Return [X, Y] of the center of cell containing provided text 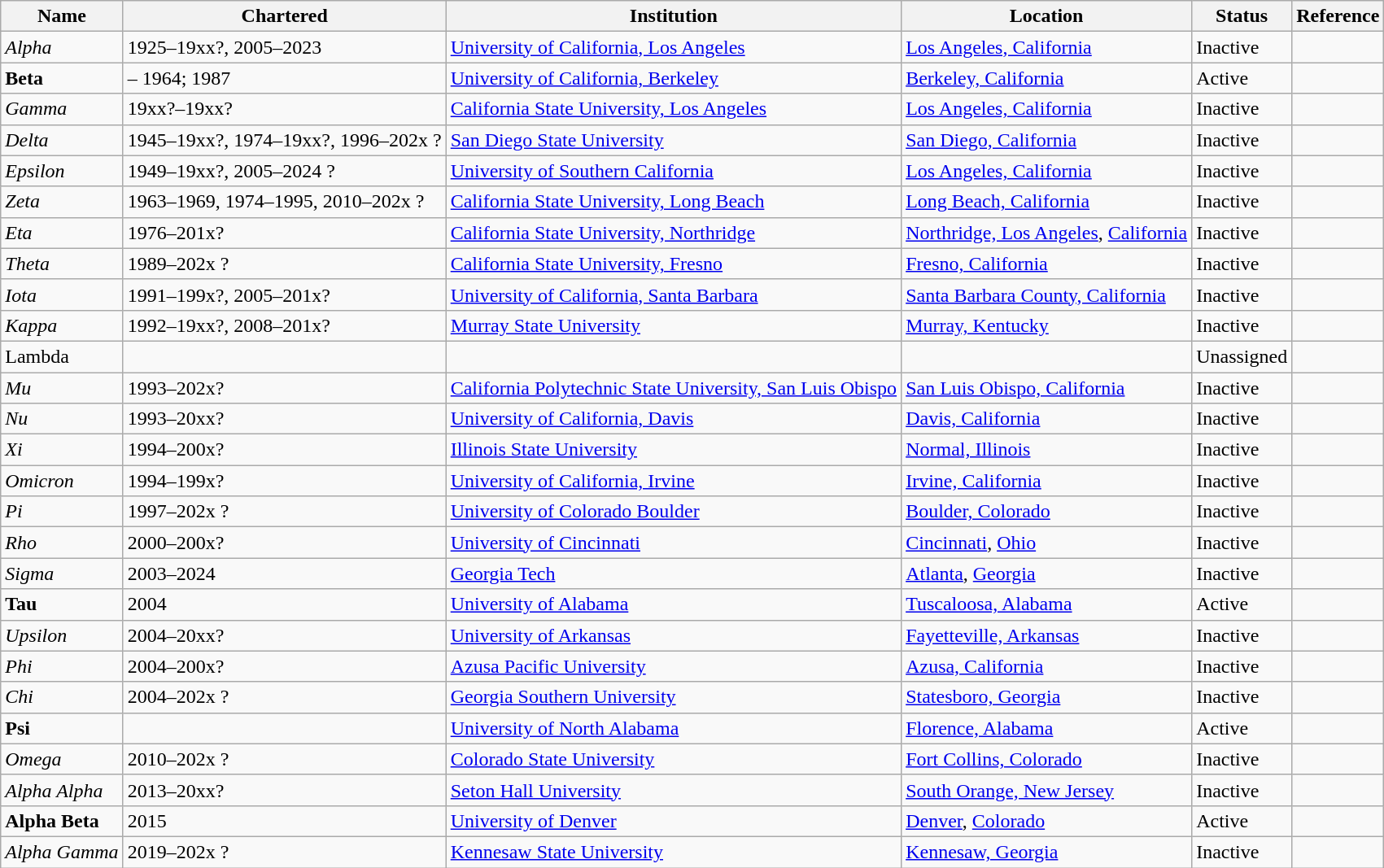
Eta [62, 233]
University of Cincinnati [674, 543]
2004–200x? [285, 666]
Iota [62, 294]
California State University, Los Angeles [674, 109]
Kennesaw, Georgia [1046, 852]
Unassigned [1242, 356]
San Diego State University [674, 140]
Theta [62, 264]
Atlanta, Georgia [1046, 574]
Northridge, Los Angeles, California [1046, 233]
Lambda [62, 356]
Normal, Illinois [1046, 450]
University of Alabama [674, 604]
2000–200x? [285, 543]
Kennesaw State University [674, 852]
Santa Barbara County, California [1046, 294]
California State University, Northridge [674, 233]
San Luis Obispo, California [1046, 388]
1976–201x? [285, 233]
19xx?–19xx? [285, 109]
Name [62, 16]
Epsilon [62, 171]
California Polytechnic State University, San Luis Obispo [674, 388]
Murray, Kentucky [1046, 325]
1949–19xx?, 2005–2024 ? [285, 171]
2004–20xx? [285, 635]
2003–2024 [285, 574]
1963–1969, 1974–1995, 2010–202x ? [285, 202]
Colorado State University [674, 759]
Georgia Southern University [674, 697]
1994–199x? [285, 481]
Alpha [62, 47]
University of California, Davis [674, 419]
Fresno, California [1046, 264]
University of Denver [674, 821]
Nu [62, 419]
Mu [62, 388]
Murray State University [674, 325]
Psi [62, 728]
Chi [62, 697]
Gamma [62, 109]
Denver, Colorado [1046, 821]
Boulder, Colorado [1046, 512]
Azusa Pacific University [674, 666]
Fayetteville, Arkansas [1046, 635]
University of California, Los Angeles [674, 47]
University of California, Santa Barbara [674, 294]
University of Southern California [674, 171]
1994–200x? [285, 450]
South Orange, New Jersey [1046, 790]
Long Beach, California [1046, 202]
Statesboro, Georgia [1046, 697]
Location [1046, 16]
Delta [62, 140]
Irvine, California [1046, 481]
Seton Hall University [674, 790]
1993–20xx? [285, 419]
2004–202x ? [285, 697]
Beta [62, 78]
2019–202x ? [285, 852]
Omicron [62, 481]
2010–202x ? [285, 759]
Alpha Gamma [62, 852]
Kappa [62, 325]
1925–19xx?, 2005–2023 [285, 47]
Azusa, California [1046, 666]
Omega [62, 759]
California State University, Long Beach [674, 202]
2013–20xx? [285, 790]
2004 [285, 604]
Davis, California [1046, 419]
Phi [62, 666]
Reference [1338, 16]
Upsilon [62, 635]
San Diego, California [1046, 140]
Status [1242, 16]
University of Arkansas [674, 635]
1989–202x ? [285, 264]
Institution [674, 16]
Sigma [62, 574]
Georgia Tech [674, 574]
1991–199x?, 2005–201x? [285, 294]
Pi [62, 512]
University of North Alabama [674, 728]
Xi [62, 450]
– 1964; 1987 [285, 78]
University of California, Irvine [674, 481]
Florence, Alabama [1046, 728]
Rho [62, 543]
Tau [62, 604]
1992–19xx?, 2008–201x? [285, 325]
Chartered [285, 16]
California State University, Fresno [674, 264]
Berkeley, California [1046, 78]
Alpha Beta [62, 821]
2015 [285, 821]
University of California, Berkeley [674, 78]
1997–202x ? [285, 512]
Cincinnati, Ohio [1046, 543]
Illinois State University [674, 450]
University of Colorado Boulder [674, 512]
Alpha Alpha [62, 790]
1945–19xx?, 1974–19xx?, 1996–202x ? [285, 140]
1993–202x? [285, 388]
Zeta [62, 202]
Fort Collins, Colorado [1046, 759]
Tuscaloosa, Alabama [1046, 604]
